Extract the [X, Y] coordinate from the center of the cell holding the provided text.  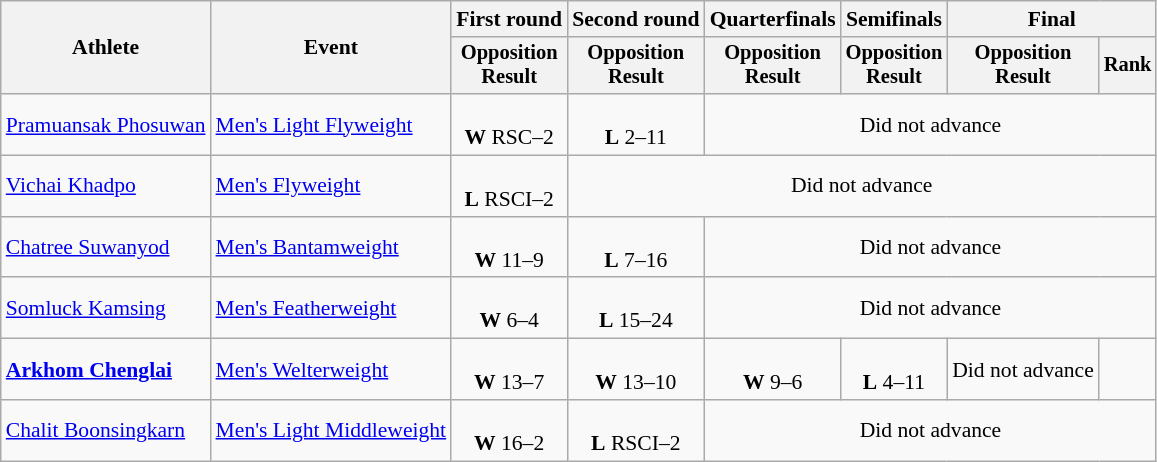
Men's Bantamweight [332, 248]
Men's Featherweight [332, 308]
Athlete [106, 48]
Semifinals [894, 19]
Men's Flyweight [332, 186]
L 15–24 [636, 308]
Somluck Kamsing [106, 308]
Men's Welterweight [332, 370]
Rank [1128, 66]
Vichai Khadpo [106, 186]
First round [509, 19]
Pramuansak Phosuwan [106, 124]
Men's Light Middleweight [332, 430]
W 16–2 [509, 430]
Men's Light Flyweight [332, 124]
W 11–9 [509, 248]
W 9–6 [773, 370]
L 7–16 [636, 248]
W 6–4 [509, 308]
Event [332, 48]
Chatree Suwanyod [106, 248]
W 13–7 [509, 370]
Arkhom Chenglai [106, 370]
W RSC–2 [509, 124]
Final [1052, 19]
Second round [636, 19]
Chalit Boonsingkarn [106, 430]
Quarterfinals [773, 19]
W 13–10 [636, 370]
L 4–11 [894, 370]
L 2–11 [636, 124]
